Capture the cell that displays the provided text and extract its [X, Y] central coordinate. 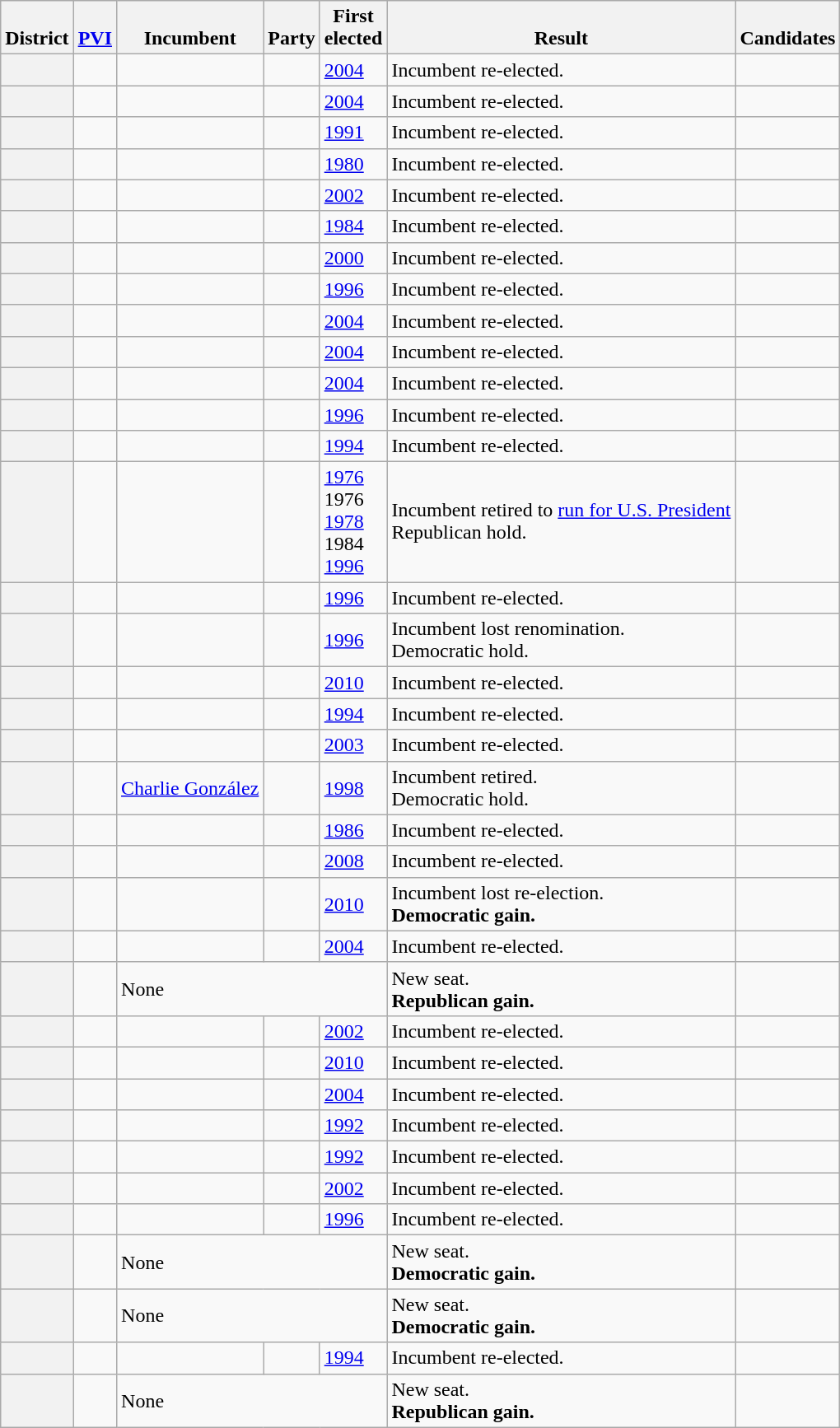
1986 [353, 830]
Incumbent lost re-election.Democratic gain. [562, 904]
1984 [353, 226]
1998 [353, 787]
Firstelected [353, 28]
2003 [353, 745]
1991 [353, 133]
Incumbent [190, 28]
Charlie González [190, 787]
2008 [353, 861]
Candidates [787, 28]
Party [292, 28]
District [37, 28]
Incumbent lost renomination.Democratic hold. [562, 641]
2000 [353, 258]
1980 [353, 164]
Result [562, 28]
PVI [95, 28]
1976 1976 19781984 1996 [353, 522]
Incumbent retired to run for U.S. PresidentRepublican hold. [562, 522]
Incumbent retired.Democratic hold. [562, 787]
